Output the (x, y) coordinate of the center of the cell containing the given text.  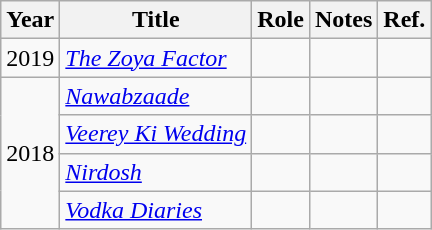
2019 (30, 58)
Year (30, 20)
Veerey Ki Wedding (156, 134)
Role (281, 20)
Title (156, 20)
Nirdosh (156, 172)
Notes (343, 20)
The Zoya Factor (156, 58)
2018 (30, 153)
Vodka Diaries (156, 210)
Ref. (404, 20)
Nawabzaade (156, 96)
